Search for the cell housing the specified text and yield its [x, y] center coordinate. 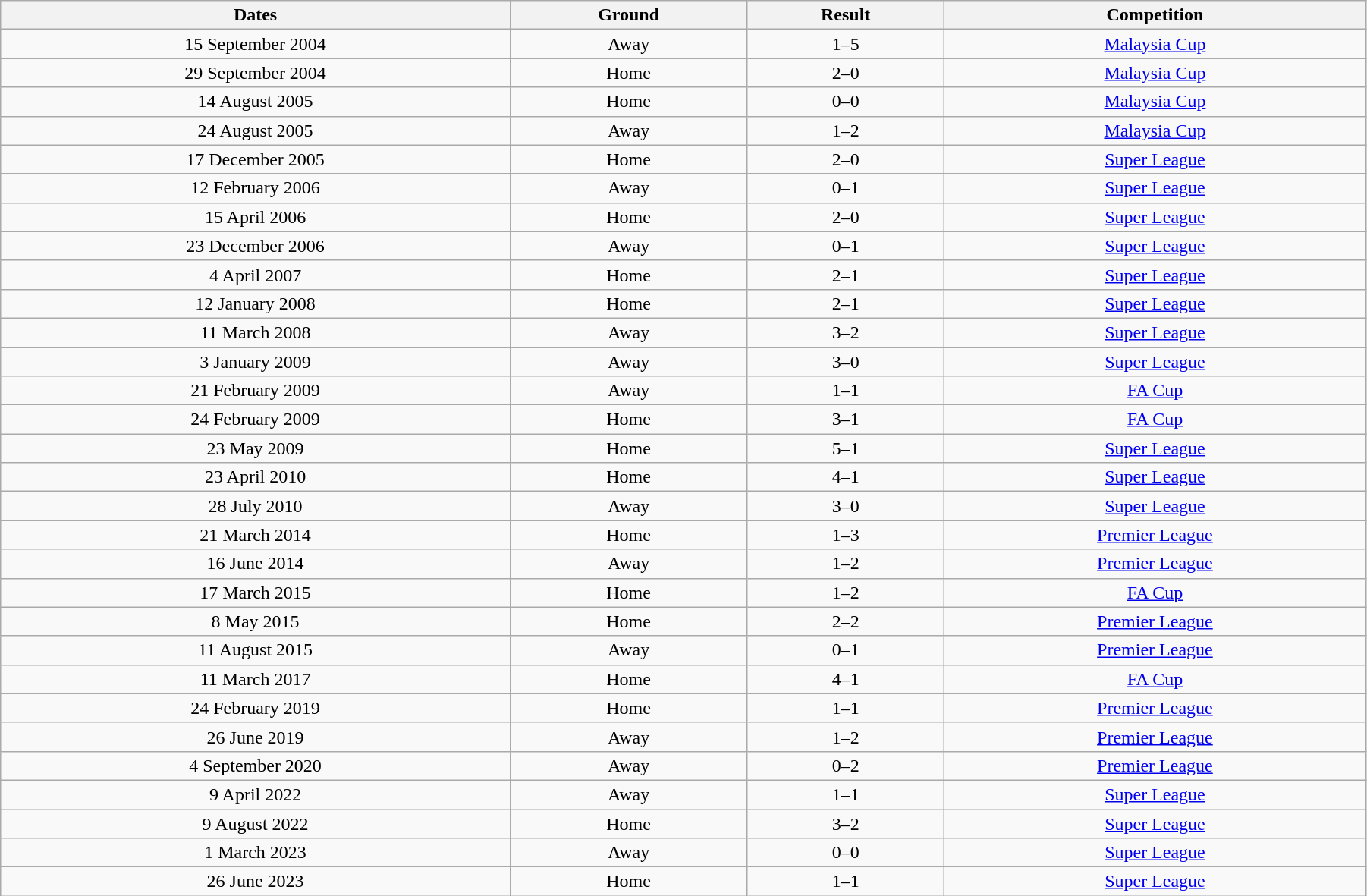
3 January 2009 [256, 362]
Dates [256, 15]
23 December 2006 [256, 246]
26 June 2023 [256, 882]
24 February 2019 [256, 708]
9 August 2022 [256, 823]
11 August 2015 [256, 650]
26 June 2019 [256, 737]
21 March 2014 [256, 535]
21 February 2009 [256, 391]
9 April 2022 [256, 794]
1–5 [846, 44]
23 April 2010 [256, 477]
16 June 2014 [256, 564]
Competition [1155, 15]
Ground [628, 15]
17 December 2005 [256, 159]
5–1 [846, 448]
Result [846, 15]
23 May 2009 [256, 448]
4 April 2007 [256, 275]
2–2 [846, 621]
28 July 2010 [256, 506]
1 March 2023 [256, 853]
24 August 2005 [256, 130]
29 September 2004 [256, 73]
24 February 2009 [256, 420]
4 September 2020 [256, 766]
8 May 2015 [256, 621]
12 January 2008 [256, 303]
14 August 2005 [256, 102]
11 March 2017 [256, 679]
12 February 2006 [256, 188]
15 September 2004 [256, 44]
3–1 [846, 420]
17 March 2015 [256, 593]
0–2 [846, 766]
15 April 2006 [256, 217]
11 March 2008 [256, 332]
1–3 [846, 535]
